Find where the given text appears and provide that cell's center as (x, y) coordinate. 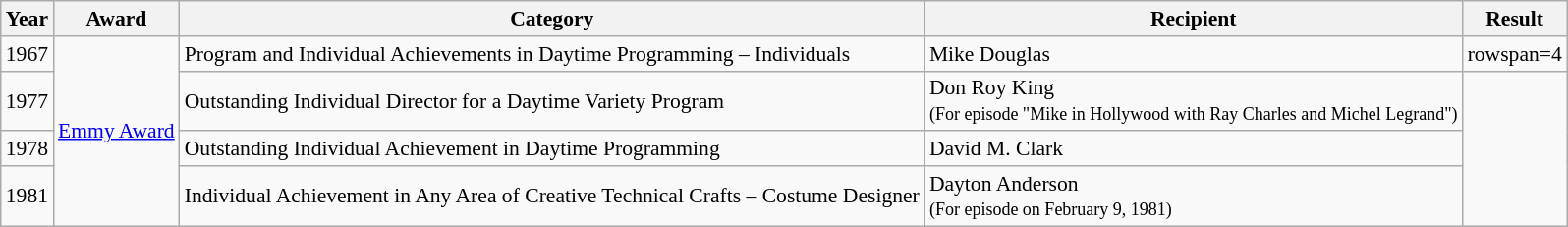
Award (116, 19)
Year (28, 19)
rowspan=4 (1515, 54)
Mike Douglas (1194, 54)
Dayton Anderson(For episode on February 9, 1981) (1194, 197)
Category (552, 19)
Individual Achievement in Any Area of Creative Technical Crafts – Costume Designer (552, 197)
David M. Clark (1194, 149)
1981 (28, 197)
1978 (28, 149)
Recipient (1194, 19)
Don Roy King(For episode "Mike in Hollywood with Ray Charles and Michel Legrand") (1194, 100)
Outstanding Individual Director for a Daytime Variety Program (552, 100)
1977 (28, 100)
Emmy Award (116, 132)
1967 (28, 54)
Program and Individual Achievements in Daytime Programming – Individuals (552, 54)
Outstanding Individual Achievement in Daytime Programming (552, 149)
Result (1515, 19)
